Detect which cell encompasses the target text, then output its [X, Y] center coordinate. 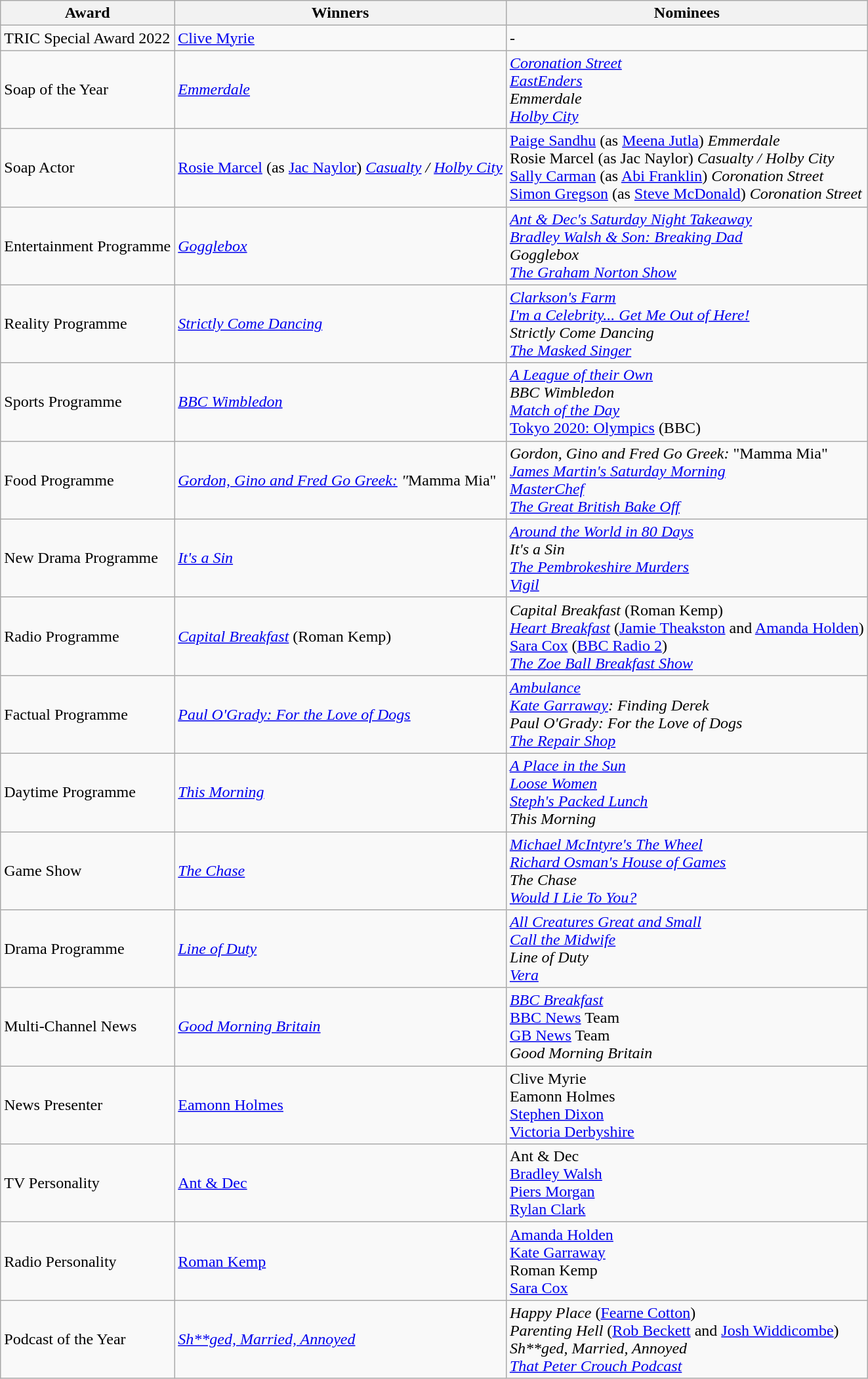
BBC Wimbledon [341, 401]
Ambulance Kate Garraway: Finding Derek Paul O'Grady: For the Love of Dogs The Repair Shop [686, 714]
TV Personality [88, 1183]
This Morning [341, 792]
Emmerdale [341, 89]
Eamonn Holmes [341, 1105]
Capital Breakfast (Roman Kemp) [341, 636]
Clive Myrie Eamonn Holmes Stephen Dixon Victoria Derbyshire [686, 1105]
A League of their Own BBC Wimbledon Match of the Day Tokyo 2020: Olympics (BBC) [686, 401]
News Presenter [88, 1105]
Ant & Dec Bradley Walsh Piers Morgan Rylan Clark [686, 1183]
Podcast of the Year [88, 1340]
Food Programme [88, 480]
Winners [341, 13]
Clarkson's Farm I'm a Celebrity... Get Me Out of Here! Strictly Come Dancing The Masked Singer [686, 324]
Coronation Street EastEnders Emmerdale Holby City [686, 89]
Entertainment Programme [88, 245]
Gogglebox [341, 245]
New Drama Programme [88, 558]
Michael McIntyre's The Wheel Richard Osman's House of Games The Chase Would I Lie To You? [686, 871]
Paul O'Grady: For the Love of Dogs [341, 714]
BBC Breakfast BBC News Team GB News Team Good Morning Britain [686, 1027]
Multi-Channel News [88, 1027]
Gordon, Gino and Fred Go Greek: "Mamma Mia" James Martin's Saturday Morning MasterChef The Great British Bake Off [686, 480]
Game Show [88, 871]
It's a Sin [341, 558]
Clive Myrie [341, 38]
Ant & Dec's Saturday Night Takeaway Bradley Walsh & Son: Breaking Dad Gogglebox The Graham Norton Show [686, 245]
Sports Programme [88, 401]
Line of Duty [341, 949]
Award [88, 13]
Sh**ged, Married, Annoyed [341, 1340]
Daytime Programme [88, 792]
Soap of the Year [88, 89]
TRIC Special Award 2022 [88, 38]
Soap Actor [88, 168]
The Chase [341, 871]
Gordon, Gino and Fred Go Greek: "Mamma Mia" [341, 480]
Drama Programme [88, 949]
Nominees [686, 13]
- [686, 38]
A Place in the Sun Loose Women Steph's Packed Lunch This Morning [686, 792]
Radio Personality [88, 1261]
Good Morning Britain [341, 1027]
Reality Programme [88, 324]
Happy Place (Fearne Cotton) Parenting Hell (Rob Beckett and Josh Widdicombe) Sh**ged, Married, Annoyed That Peter Crouch Podcast [686, 1340]
Amanda Holden Kate Garraway Roman Kemp Sara Cox [686, 1261]
All Creatures Great and Small Call the Midwife Line of Duty Vera [686, 949]
Rosie Marcel (as Jac Naylor) Casualty / Holby City [341, 168]
Capital Breakfast (Roman Kemp) Heart Breakfast (Jamie Theakston and Amanda Holden) Sara Cox (BBC Radio 2) The Zoe Ball Breakfast Show [686, 636]
Around the World in 80 Days It's a Sin The Pembrokeshire Murders Vigil [686, 558]
Radio Programme [88, 636]
Roman Kemp [341, 1261]
Ant & Dec [341, 1183]
Factual Programme [88, 714]
Strictly Come Dancing [341, 324]
